Output the (X, Y) coordinate of the center of the cell containing the given text.  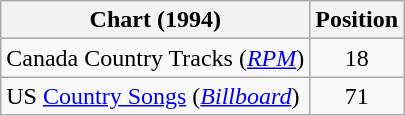
Chart (1994) (156, 20)
Canada Country Tracks (RPM) (156, 58)
18 (357, 58)
71 (357, 96)
US Country Songs (Billboard) (156, 96)
Position (357, 20)
